Extract the (x, y) coordinate from the center of the cell holding the provided text.  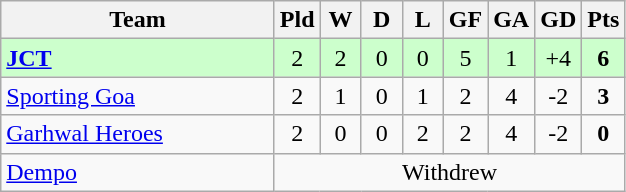
Withdrew (450, 172)
3 (604, 96)
GA (512, 20)
Pts (604, 20)
GD (558, 20)
D (382, 20)
W (340, 20)
GF (465, 20)
Sporting Goa (138, 96)
JCT (138, 58)
Team (138, 20)
Dempo (138, 172)
L (422, 20)
6 (604, 58)
+4 (558, 58)
5 (465, 58)
Pld (297, 20)
Garhwal Heroes (138, 134)
